Locate the cell with the specified text and output its (X, Y) center coordinate. 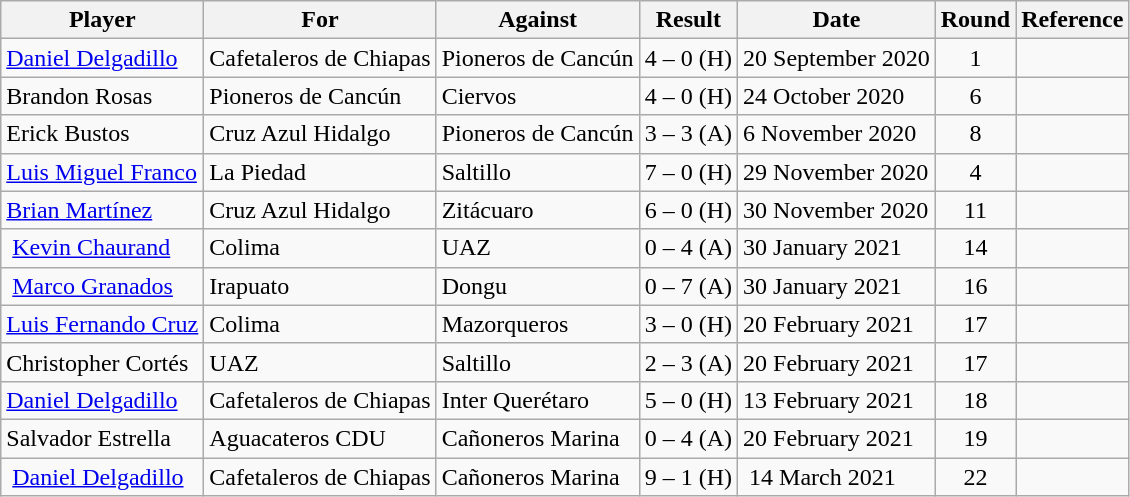
Aguacateros CDU (320, 438)
Mazorqueros (538, 324)
4 (975, 172)
Result (688, 20)
Luis Miguel Franco (102, 172)
Brandon Rosas (102, 96)
Marco Granados (102, 286)
18 (975, 400)
Ciervos (538, 96)
For (320, 20)
Player (102, 20)
La Piedad (320, 172)
Kevin Chaurand (102, 248)
9 – 1 (H) (688, 477)
24 October 2020 (837, 96)
Irapuato (320, 286)
13 February 2021 (837, 400)
Date (837, 20)
Christopher Cortés (102, 362)
11 (975, 210)
14 March 2021 (837, 477)
Zitácuaro (538, 210)
16 (975, 286)
3 – 0 (H) (688, 324)
Against (538, 20)
Dongu (538, 286)
Reference (1072, 20)
22 (975, 477)
Salvador Estrella (102, 438)
7 – 0 (H) (688, 172)
Round (975, 20)
Brian Martínez (102, 210)
6 (975, 96)
19 (975, 438)
1 (975, 58)
6 November 2020 (837, 134)
14 (975, 248)
3 – 3 (A) (688, 134)
8 (975, 134)
0 – 7 (A) (688, 286)
29 November 2020 (837, 172)
5 – 0 (H) (688, 400)
Luis Fernando Cruz (102, 324)
2 – 3 (A) (688, 362)
Inter Querétaro (538, 400)
30 November 2020 (837, 210)
6 – 0 (H) (688, 210)
Erick Bustos (102, 134)
20 September 2020 (837, 58)
